For the text-containing cell, return its midpoint in [x, y] coordinate format. 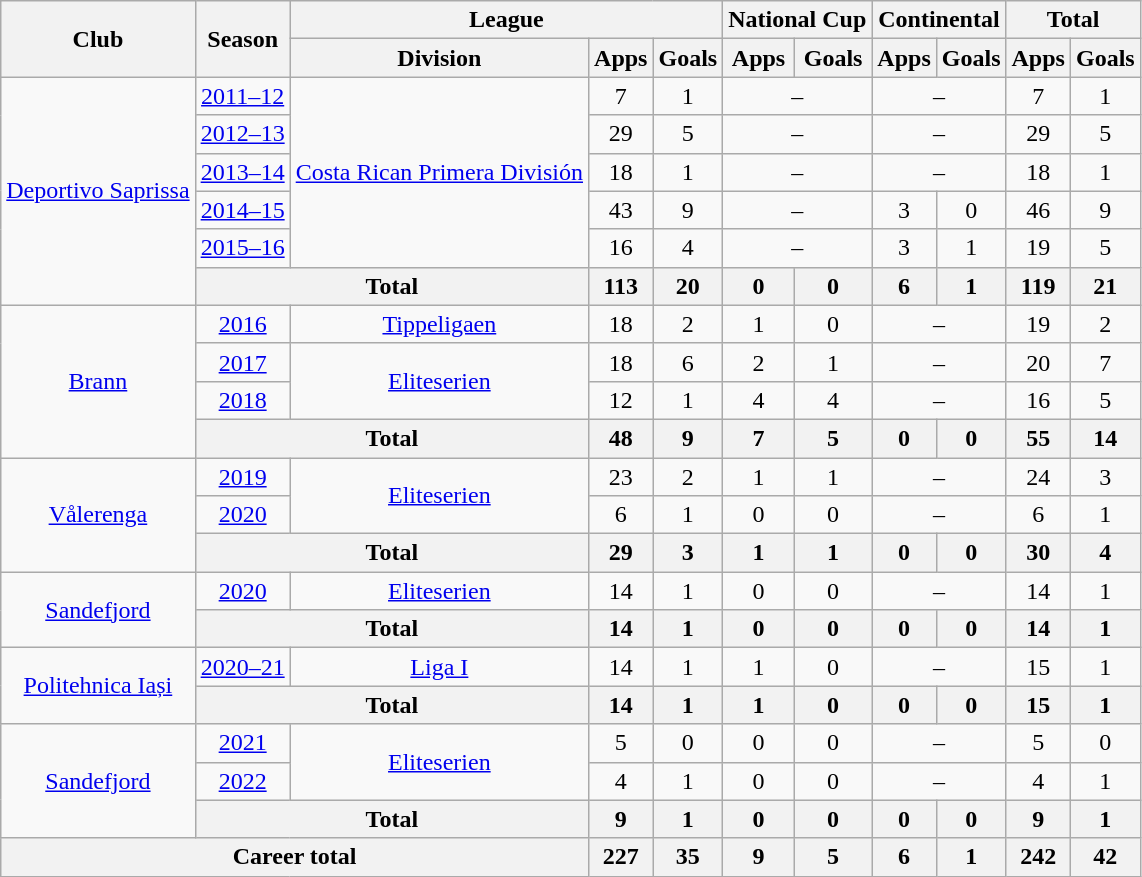
35 [688, 857]
2021 [242, 743]
2015–16 [242, 248]
2018 [242, 400]
2020–21 [242, 667]
12 [621, 400]
48 [621, 438]
43 [621, 210]
46 [1038, 210]
24 [1038, 477]
Season [242, 39]
Costa Rican Primera División [439, 172]
Liga I [439, 667]
2013–14 [242, 172]
113 [621, 286]
Division [439, 58]
National Cup [798, 20]
119 [1038, 286]
Tippeligaen [439, 324]
2014–15 [242, 210]
Vålerenga [98, 515]
Brann [98, 381]
42 [1105, 857]
2012–13 [242, 134]
242 [1038, 857]
Deportivo Saprissa [98, 191]
227 [621, 857]
2017 [242, 362]
Career total [295, 857]
21 [1105, 286]
2016 [242, 324]
Club [98, 39]
55 [1038, 438]
2022 [242, 781]
Politehnica Iași [98, 686]
30 [1038, 553]
2019 [242, 477]
2011–12 [242, 96]
23 [621, 477]
Continental [939, 20]
League [506, 20]
